Scan for the cell matching the given text and deliver its [x, y] coordinate at center. 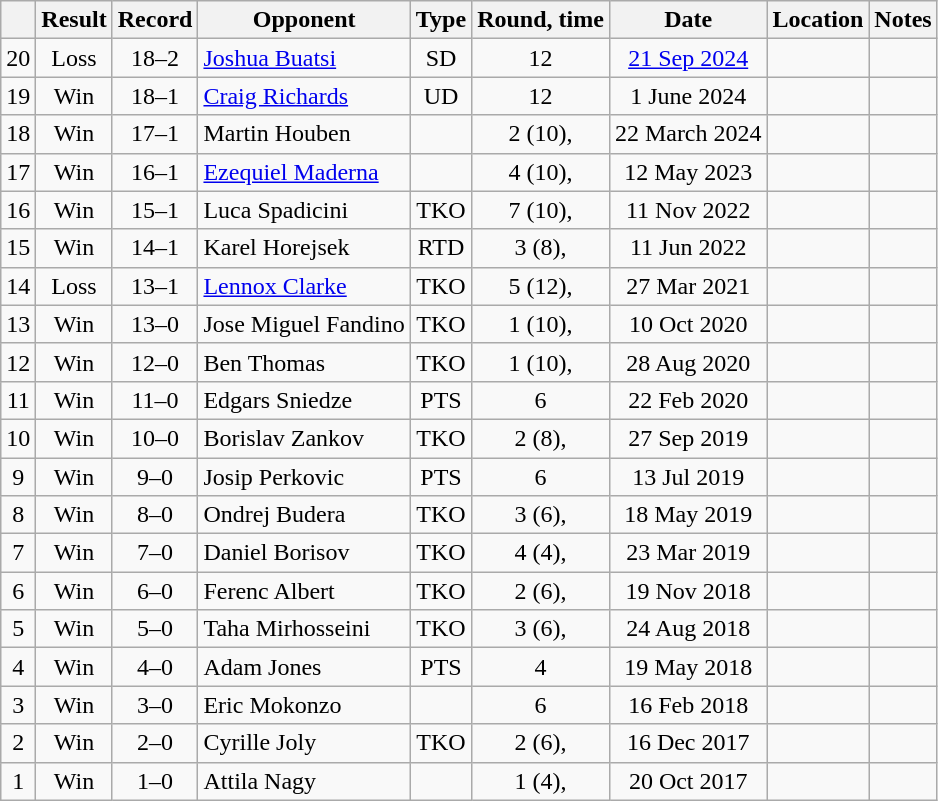
13 Jul 2019 [688, 477]
Taha Mirhosseini [304, 629]
18–2 [155, 58]
3 (8), [541, 248]
15–1 [155, 210]
7 [18, 553]
21 Sep 2024 [688, 58]
5 [18, 629]
Edgars Sniedze [304, 400]
16–1 [155, 172]
11 Jun 2022 [688, 248]
2 (8), [541, 438]
Luca Spadicini [304, 210]
Jose Miguel Fandino [304, 324]
10–0 [155, 438]
1–0 [155, 781]
8 [18, 515]
3 [18, 705]
19 Nov 2018 [688, 591]
11 [18, 400]
2 (10), [541, 134]
19 May 2018 [688, 667]
Craig Richards [304, 96]
24 Aug 2018 [688, 629]
11 Nov 2022 [688, 210]
Eric Mokonzo [304, 705]
27 Sep 2019 [688, 438]
10 [18, 438]
Adam Jones [304, 667]
9 [18, 477]
17 [18, 172]
2 [18, 743]
14–1 [155, 248]
15 [18, 248]
12–0 [155, 362]
20 Oct 2017 [688, 781]
Lennox Clarke [304, 286]
16 Dec 2017 [688, 743]
Josip Perkovic [304, 477]
Round, time [541, 20]
UD [440, 96]
10 Oct 2020 [688, 324]
16 Feb 2018 [688, 705]
4–0 [155, 667]
Ferenc Albert [304, 591]
23 Mar 2019 [688, 553]
Opponent [304, 20]
22 Feb 2020 [688, 400]
6–0 [155, 591]
Ondrej Budera [304, 515]
Ezequiel Maderna [304, 172]
1 [18, 781]
Attila Nagy [304, 781]
Result [74, 20]
SD [440, 58]
4 (4), [541, 553]
18–1 [155, 96]
Joshua Buatsi [304, 58]
7 (10), [541, 210]
9–0 [155, 477]
16 [18, 210]
5 (12), [541, 286]
Daniel Borisov [304, 553]
18 [18, 134]
13–1 [155, 286]
18 May 2019 [688, 515]
Notes [903, 20]
22 March 2024 [688, 134]
17–1 [155, 134]
28 Aug 2020 [688, 362]
Cyrille Joly [304, 743]
27 Mar 2021 [688, 286]
Martin Houben [304, 134]
3–0 [155, 705]
Borislav Zankov [304, 438]
8–0 [155, 515]
12 May 2023 [688, 172]
Karel Horejsek [304, 248]
7–0 [155, 553]
RTD [440, 248]
5–0 [155, 629]
19 [18, 96]
1 (4), [541, 781]
11–0 [155, 400]
20 [18, 58]
13–0 [155, 324]
4 (10), [541, 172]
Location [818, 20]
Ben Thomas [304, 362]
Record [155, 20]
13 [18, 324]
2–0 [155, 743]
1 June 2024 [688, 96]
Type [440, 20]
14 [18, 286]
Date [688, 20]
